Return the (X, Y) coordinate for the center point of the cell that contains the specified text.  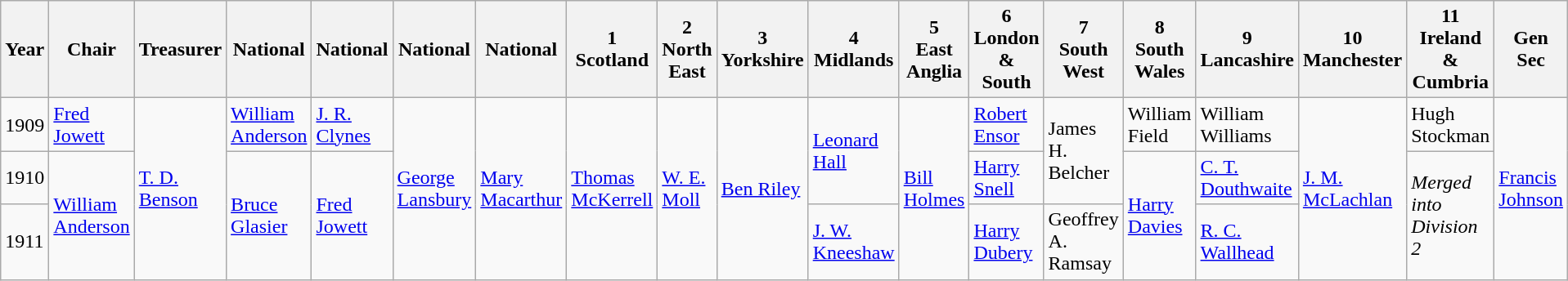
Mary Macarthur (522, 189)
Harry Dubery (1006, 242)
8South Wales (1160, 49)
William Field (1160, 124)
1910 (25, 178)
Robert Ensor (1006, 124)
Hugh Stockman (1451, 124)
R. C. Wallhead (1247, 242)
W. E. Moll (687, 189)
C. T. Douthwaite (1247, 178)
3Yorkshire (762, 49)
Francis Johnson (1531, 189)
James H. Belcher (1083, 151)
Bruce Glasier (269, 216)
10Manchester (1352, 49)
Gen Sec (1531, 49)
J. W. Kneeshaw (854, 242)
J. M. McLachlan (1352, 189)
Harry Snell (1006, 178)
Leonard Hall (854, 151)
1911 (25, 242)
1Scotland (612, 49)
J. R. Clynes (352, 124)
William Williams (1247, 124)
5East Anglia (934, 49)
George Lansbury (434, 189)
2North East (687, 49)
Chair (92, 49)
4Midlands (854, 49)
Bill Holmes (934, 189)
T. D. Benson (180, 189)
Merged into Division 2 (1451, 216)
Harry Davies (1160, 216)
Treasurer (180, 49)
1909 (25, 124)
Year (25, 49)
11Ireland & Cumbria (1451, 49)
6London & South (1006, 49)
Geoffrey A. Ramsay (1083, 242)
9Lancashire (1247, 49)
7South West (1083, 49)
Ben Riley (762, 189)
Thomas McKerrell (612, 189)
